Extract the (x, y) coordinate from the center of the cell holding the provided text.  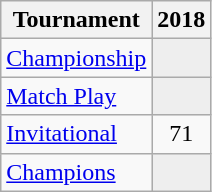
Match Play (76, 96)
Champions (76, 172)
2018 (182, 20)
71 (182, 134)
Tournament (76, 20)
Invitational (76, 134)
Championship (76, 58)
